Provide the [x, y] coordinate of the cell's center where the given text is located.  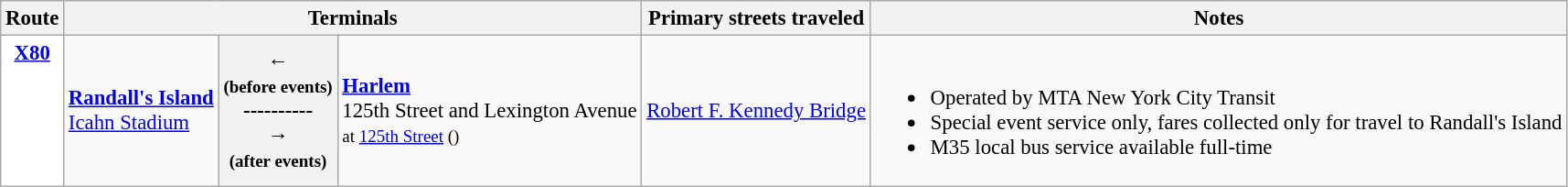
←(before events)----------→(after events) [278, 111]
Route [33, 18]
Harlem125th Street and Lexington Avenueat 125th Street () [490, 111]
X80 [33, 111]
Terminals [353, 18]
Primary streets traveled [756, 18]
Notes [1218, 18]
Randall's IslandIcahn Stadium [142, 111]
Robert F. Kennedy Bridge [756, 111]
